Output the [X, Y] coordinate of the center of the cell containing the given text.  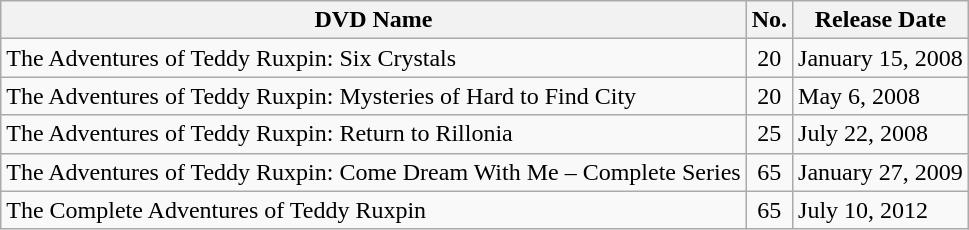
No. [769, 20]
The Adventures of Teddy Ruxpin: Return to Rillonia [374, 134]
The Complete Adventures of Teddy Ruxpin [374, 210]
July 22, 2008 [881, 134]
January 27, 2009 [881, 172]
The Adventures of Teddy Ruxpin: Six Crystals [374, 58]
The Adventures of Teddy Ruxpin: Mysteries of Hard to Find City [374, 96]
25 [769, 134]
DVD Name [374, 20]
The Adventures of Teddy Ruxpin: Come Dream With Me – Complete Series [374, 172]
July 10, 2012 [881, 210]
May 6, 2008 [881, 96]
January 15, 2008 [881, 58]
Release Date [881, 20]
